Return the (x, y) coordinate for the center point of the cell that contains the specified text.  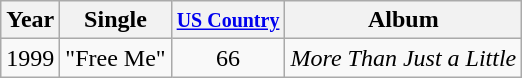
US Country (228, 20)
"Free Me" (116, 58)
Year (30, 20)
Album (404, 20)
Single (116, 20)
More Than Just a Little (404, 58)
66 (228, 58)
1999 (30, 58)
